Find where the given text appears and provide that cell's center as [X, Y] coordinate. 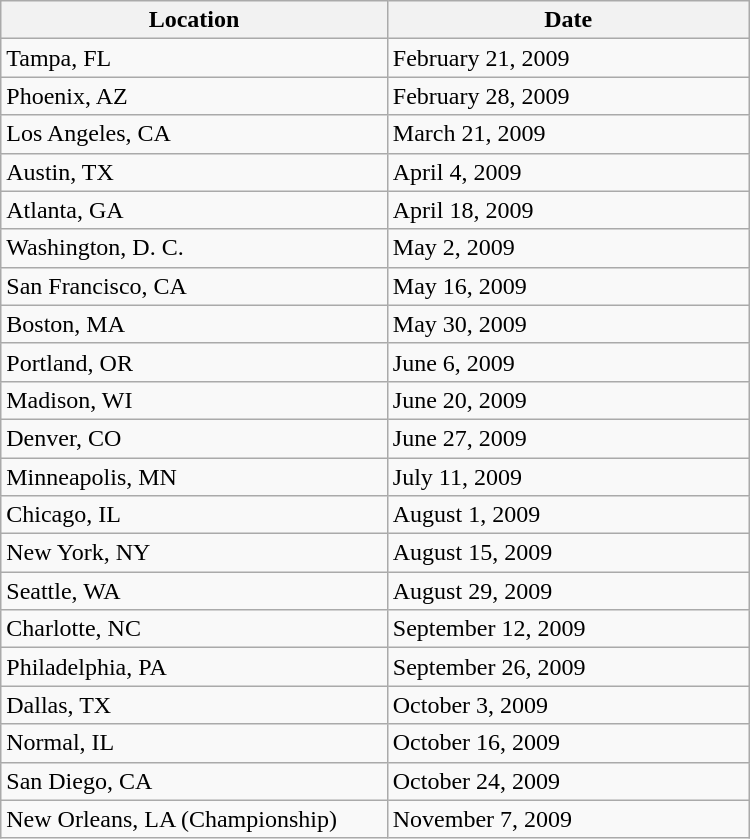
Charlotte, NC [194, 629]
April 18, 2009 [568, 210]
Austin, TX [194, 172]
Washington, D. C. [194, 248]
June 6, 2009 [568, 362]
Chicago, IL [194, 515]
Denver, CO [194, 438]
Atlanta, GA [194, 210]
April 4, 2009 [568, 172]
Location [194, 20]
March 21, 2009 [568, 134]
Los Angeles, CA [194, 134]
Date [568, 20]
Normal, IL [194, 743]
New York, NY [194, 553]
October 16, 2009 [568, 743]
August 15, 2009 [568, 553]
November 7, 2009 [568, 819]
August 1, 2009 [568, 515]
Boston, MA [194, 324]
Minneapolis, MN [194, 477]
San Diego, CA [194, 781]
February 21, 2009 [568, 58]
Philadelphia, PA [194, 667]
June 27, 2009 [568, 438]
June 20, 2009 [568, 400]
October 24, 2009 [568, 781]
September 26, 2009 [568, 667]
San Francisco, CA [194, 286]
May 30, 2009 [568, 324]
May 2, 2009 [568, 248]
May 16, 2009 [568, 286]
Dallas, TX [194, 705]
February 28, 2009 [568, 96]
Madison, WI [194, 400]
October 3, 2009 [568, 705]
July 11, 2009 [568, 477]
August 29, 2009 [568, 591]
Tampa, FL [194, 58]
September 12, 2009 [568, 629]
Seattle, WA [194, 591]
New Orleans, LA (Championship) [194, 819]
Phoenix, AZ [194, 96]
Portland, OR [194, 362]
